Determine the (X, Y) coordinate at the center of the cell enclosing the given text.  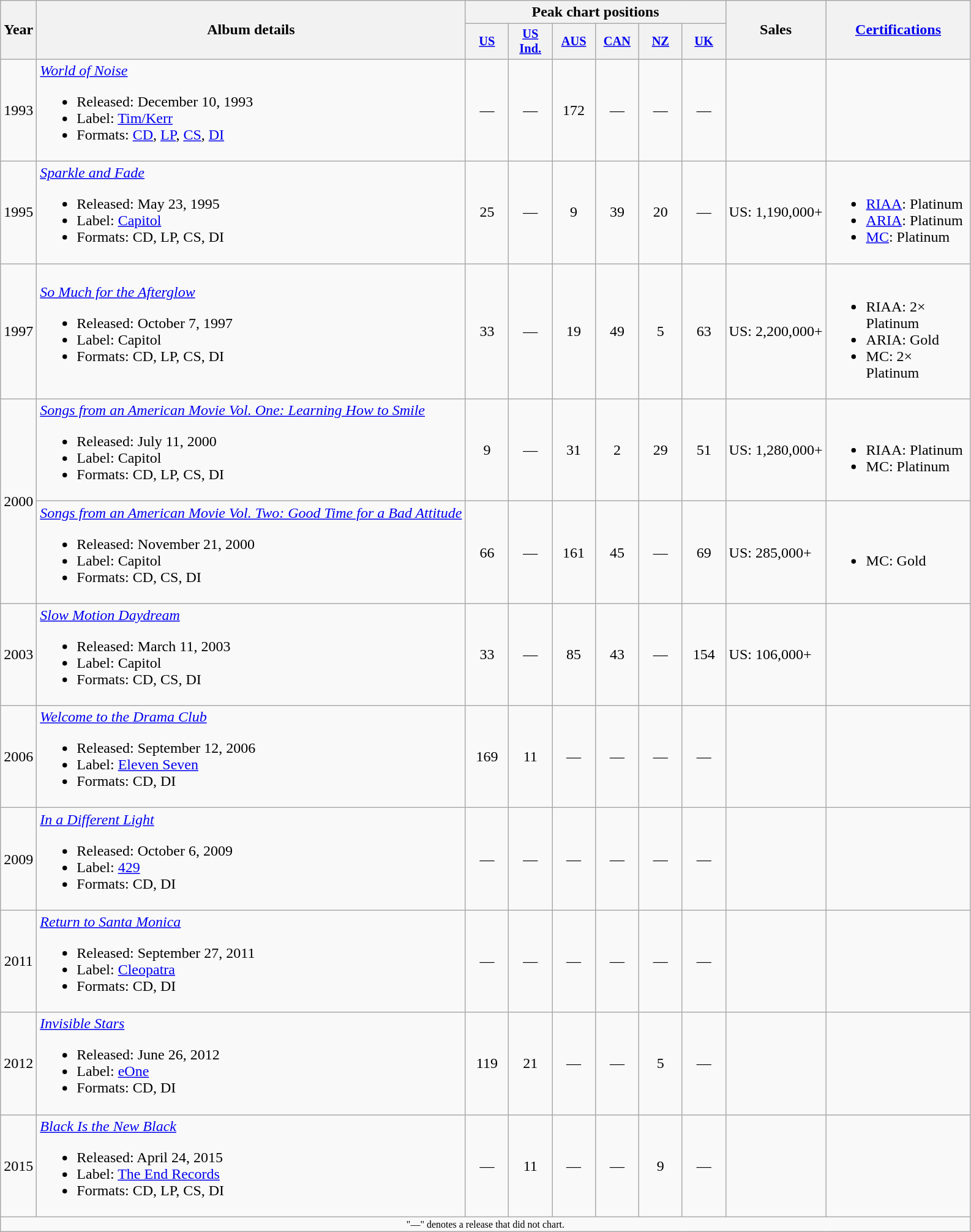
154 (704, 655)
49 (617, 332)
66 (487, 552)
US: 285,000+ (776, 552)
Return to Santa MonicaReleased: September 27, 2011Label: CleopatraFormats: CD, DI (251, 961)
51 (704, 450)
169 (487, 756)
2015 (18, 1165)
63 (704, 332)
World of NoiseReleased: December 10, 1993Label: Tim/KerrFormats: CD, LP, CS, DI (251, 110)
25 (487, 213)
Black Is the New BlackReleased: April 24, 2015Label: The End RecordsFormats: CD, LP, CS, DI (251, 1165)
US: 1,280,000+ (776, 450)
"—" denotes a release that did not chart. (485, 1224)
UK (704, 42)
172 (574, 110)
Invisible StarsReleased: June 26, 2012Label: eOneFormats: CD, DI (251, 1064)
20 (660, 213)
Certifications (898, 30)
1995 (18, 213)
AUS (574, 42)
US: 1,190,000+ (776, 213)
2006 (18, 756)
29 (660, 450)
So Much for the AfterglowReleased: October 7, 1997Label: CapitolFormats: CD, LP, CS, DI (251, 332)
31 (574, 450)
US: 2,200,000+ (776, 332)
RIAA: 2× PlatinumARIA: GoldMC: 2× Platinum (898, 332)
NZ (660, 42)
USInd. (530, 42)
Slow Motion DaydreamReleased: March 11, 2003Label: CapitolFormats: CD, CS, DI (251, 655)
39 (617, 213)
69 (704, 552)
In a Different LightReleased: October 6, 2009Label: 429Formats: CD, DI (251, 859)
US (487, 42)
119 (487, 1064)
CAN (617, 42)
RIAA: PlatinumARIA: PlatinumMC: Platinum (898, 213)
2 (617, 450)
45 (617, 552)
Songs from an American Movie Vol. Two: Good Time for a Bad AttitudeReleased: November 21, 2000Label: CapitolFormats: CD, CS, DI (251, 552)
2009 (18, 859)
21 (530, 1064)
2012 (18, 1064)
US: 106,000+ (776, 655)
2000 (18, 501)
Year (18, 30)
19 (574, 332)
2003 (18, 655)
2011 (18, 961)
MC: Gold (898, 552)
43 (617, 655)
RIAA: PlatinumMC: Platinum (898, 450)
Sales (776, 30)
Peak chart positions (595, 12)
1993 (18, 110)
1997 (18, 332)
85 (574, 655)
Welcome to the Drama ClubReleased: September 12, 2006Label: Eleven SevenFormats: CD, DI (251, 756)
Songs from an American Movie Vol. One: Learning How to SmileReleased: July 11, 2000Label: CapitolFormats: CD, LP, CS, DI (251, 450)
161 (574, 552)
Sparkle and FadeReleased: May 23, 1995Label: CapitolFormats: CD, LP, CS, DI (251, 213)
Album details (251, 30)
